Return [x, y] of the center of cell containing provided text 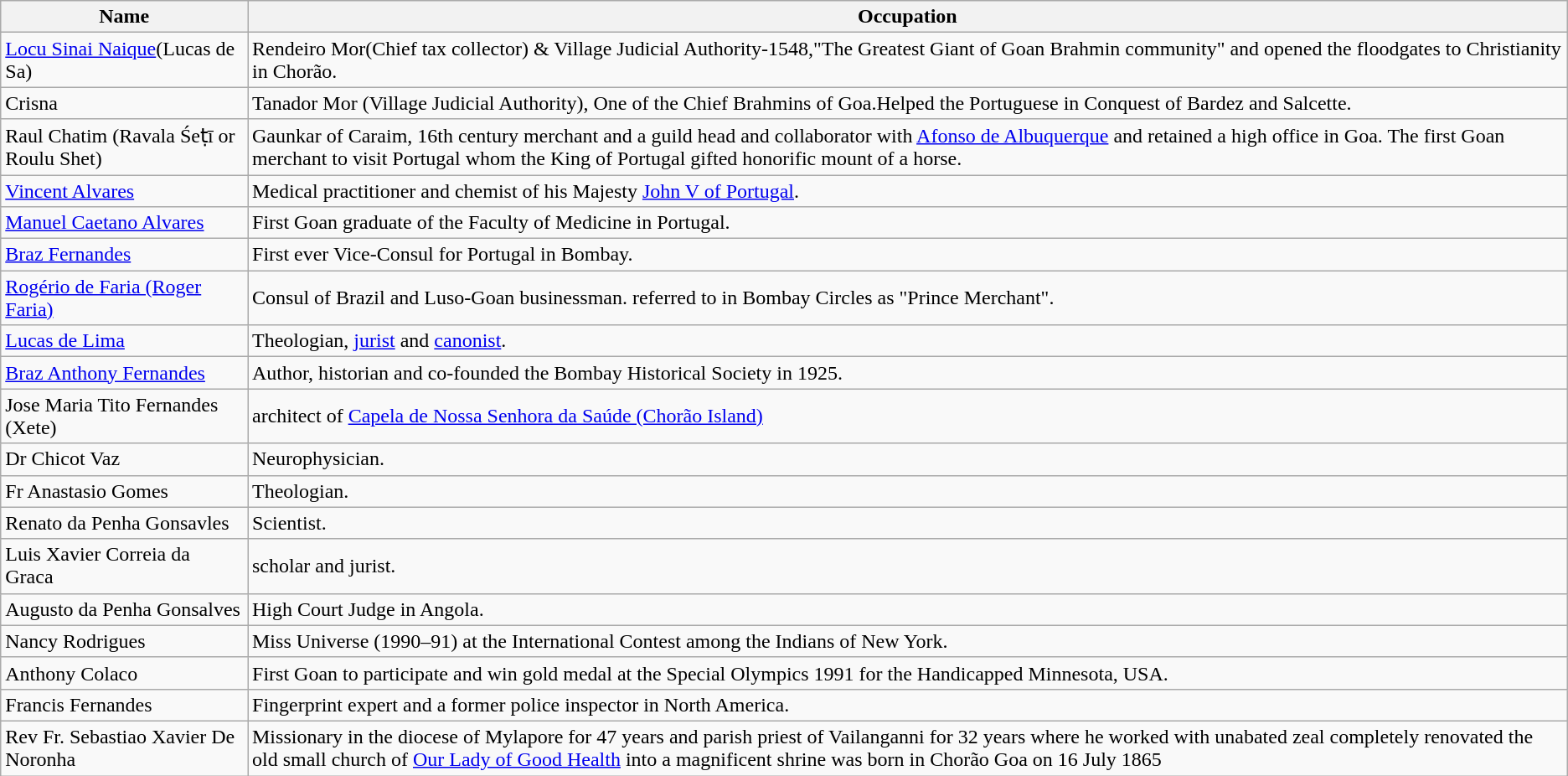
First Goan to participate and win gold medal at the Special Olympics 1991 for the Handicapped Minnesota, USA. [908, 673]
Miss Universe (1990–91) at the International Contest among the Indians of New York. [908, 641]
Vincent Alvares [124, 190]
Fingerprint expert and a former police inspector in North America. [908, 705]
Dr Chicot Vaz [124, 459]
Medical practitioner and chemist of his Majesty John V of Portugal. [908, 190]
Theologian, jurist and canonist. [908, 341]
Occupation [908, 17]
Renato da Penha Gonsavles [124, 523]
Braz Fernandes [124, 255]
Neurophysician. [908, 459]
architect of Capela de Nossa Senhora da Saúde (Chorão Island) [908, 416]
Francis Fernandes [124, 705]
First ever Vice-Consul for Portugal in Bombay. [908, 255]
First Goan graduate of the Faculty of Medicine in Portugal. [908, 223]
Rev Fr. Sebastiao Xavier De Noronha [124, 748]
Braz Anthony Fernandes [124, 373]
High Court Judge in Angola. [908, 609]
Theologian. [908, 491]
Anthony Colaco [124, 673]
Locu Sinai Naique(Lucas de Sa) [124, 60]
Scientist. [908, 523]
Augusto da Penha Gonsalves [124, 609]
Author, historian and co-founded the Bombay Historical Society in 1925. [908, 373]
Lucas de Lima [124, 341]
Tanador Mor (Village Judicial Authority), One of the Chief Brahmins of Goa.Helped the Portuguese in Conquest of Bardez and Salcette. [908, 103]
Consul of Brazil and Luso-Goan businessman. referred to in Bombay Circles as "Prince Merchant". [908, 298]
Raul Chatim (Ravala Śeṭī or Roulu Shet) [124, 147]
Luis Xavier Correia da Graca [124, 566]
Crisna [124, 103]
Nancy Rodrigues [124, 641]
Fr Anastasio Gomes [124, 491]
Rogério de Faria (Roger Faria) [124, 298]
Name [124, 17]
Jose Maria Tito Fernandes (Xete) [124, 416]
scholar and jurist. [908, 566]
Manuel Caetano Alvares [124, 223]
